Extract the [x, y] coordinate from the center of the cell holding the provided text.  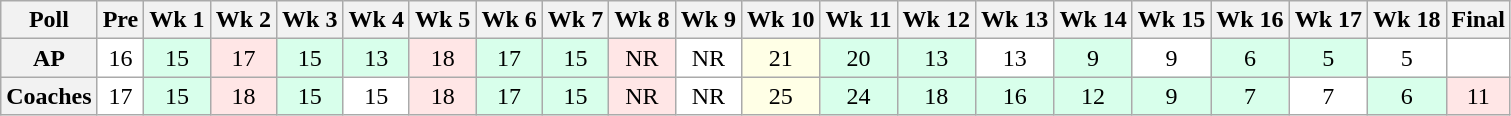
Wk 12 [936, 20]
Wk 6 [509, 20]
AP [49, 58]
21 [781, 58]
Poll [49, 20]
Pre [120, 20]
Wk 8 [642, 20]
Wk 2 [243, 20]
Wk 1 [177, 20]
Wk 17 [1328, 20]
11 [1478, 96]
Wk 4 [376, 20]
Wk 3 [310, 20]
Wk 10 [781, 20]
Wk 11 [858, 20]
25 [781, 96]
Final [1478, 20]
Wk 14 [1093, 20]
Coaches [49, 96]
Wk 9 [708, 20]
Wk 7 [575, 20]
Wk 18 [1407, 20]
24 [858, 96]
12 [1093, 96]
Wk 5 [442, 20]
Wk 15 [1171, 20]
Wk 13 [1014, 20]
20 [858, 58]
Wk 16 [1250, 20]
